Find where the given text appears and provide that cell's center as (X, Y) coordinate. 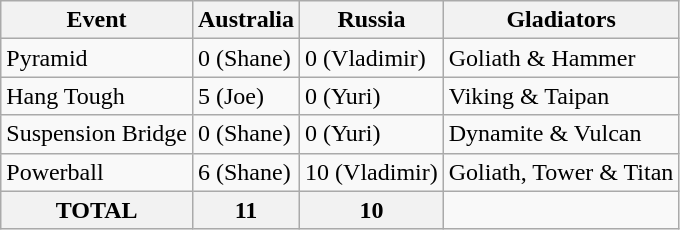
Australia (246, 20)
Dynamite & Vulcan (561, 134)
6 (Shane) (246, 172)
Event (97, 20)
Gladiators (561, 20)
Hang Tough (97, 96)
Goliath & Hammer (561, 58)
Powerball (97, 172)
11 (246, 210)
5 (Joe) (246, 96)
Suspension Bridge (97, 134)
Pyramid (97, 58)
10 (372, 210)
Goliath, Tower & Titan (561, 172)
0 (Vladimir) (372, 58)
Viking & Taipan (561, 96)
10 (Vladimir) (372, 172)
Russia (372, 20)
TOTAL (97, 210)
